Return the (x, y) coordinate for the center point of the cell that contains the specified text.  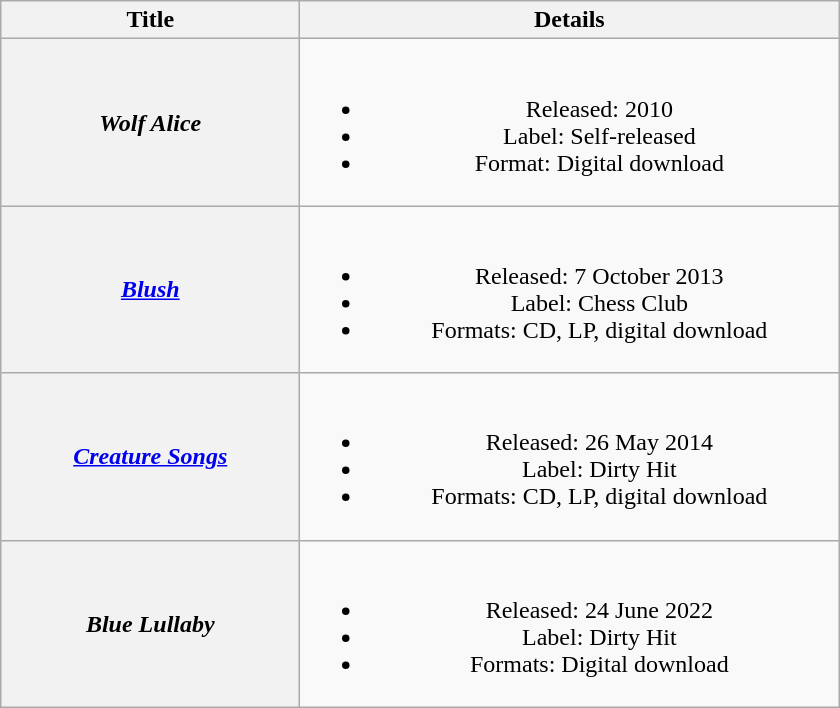
Blue Lullaby (150, 624)
Title (150, 20)
Released: 26 May 2014Label: Dirty HitFormats: CD, LP, digital download (570, 456)
Creature Songs (150, 456)
Wolf Alice (150, 122)
Released: 24 June 2022Label: Dirty HitFormats: Digital download (570, 624)
Blush (150, 290)
Details (570, 20)
Released: 2010Label: Self-releasedFormat: Digital download (570, 122)
Released: 7 October 2013Label: Chess ClubFormats: CD, LP, digital download (570, 290)
